For the text-containing cell, return its midpoint in (X, Y) coordinate format. 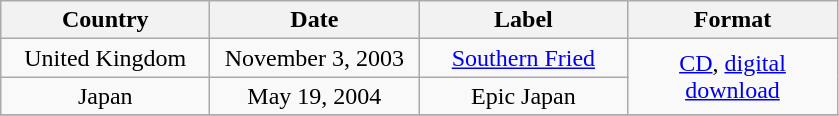
Country (106, 20)
Format (732, 20)
CD, digital download (732, 77)
Epic Japan (524, 96)
Japan (106, 96)
November 3, 2003 (314, 58)
May 19, 2004 (314, 96)
Southern Fried (524, 58)
Label (524, 20)
Date (314, 20)
United Kingdom (106, 58)
